Provide the (X, Y) coordinate of the cell's center where the given text is located.  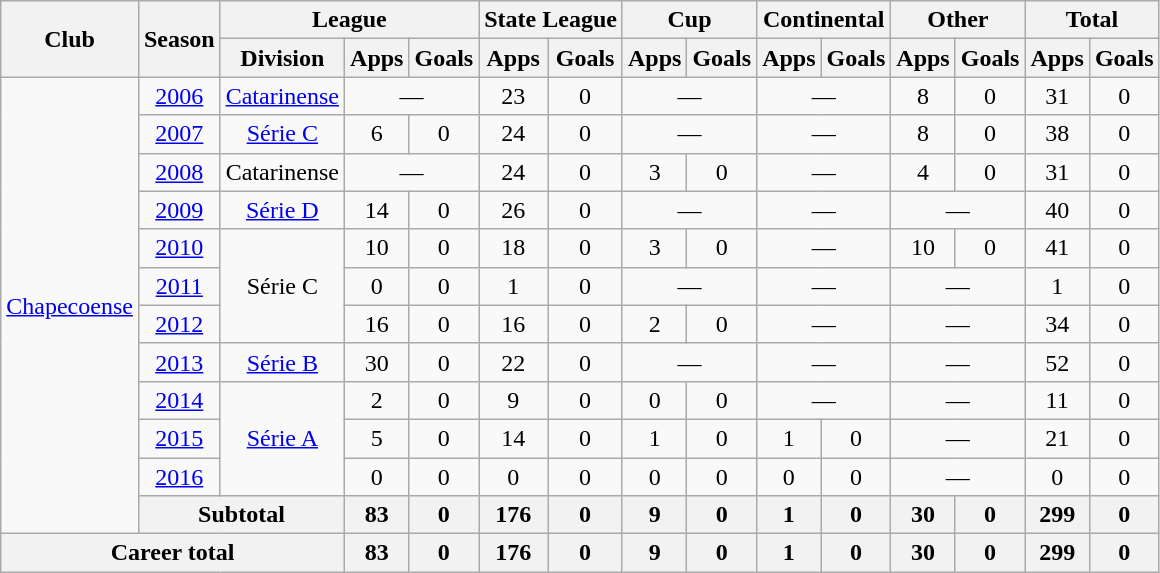
2016 (179, 477)
2007 (179, 134)
Subtotal (241, 515)
22 (514, 362)
Division (282, 58)
5 (377, 438)
Cup (689, 20)
52 (1057, 362)
Career total (173, 553)
2014 (179, 400)
4 (923, 172)
Série B (282, 362)
Continental (824, 20)
2009 (179, 210)
34 (1057, 324)
2015 (179, 438)
26 (514, 210)
18 (514, 248)
21 (1057, 438)
40 (1057, 210)
Other (958, 20)
2012 (179, 324)
Chapecoense (70, 306)
2013 (179, 362)
2010 (179, 248)
2011 (179, 286)
2008 (179, 172)
23 (514, 96)
Season (179, 39)
6 (377, 134)
41 (1057, 248)
11 (1057, 400)
2006 (179, 96)
League (350, 20)
Série D (282, 210)
Club (70, 39)
Total (1092, 20)
38 (1057, 134)
State League (551, 20)
Série A (282, 438)
